Extract the (x, y) coordinate from the center of the cell holding the provided text.  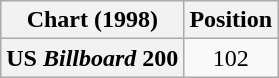
102 (231, 58)
US Billboard 200 (92, 58)
Position (231, 20)
Chart (1998) (92, 20)
